Determine the (X, Y) coordinate at the center of the cell enclosing the given text.  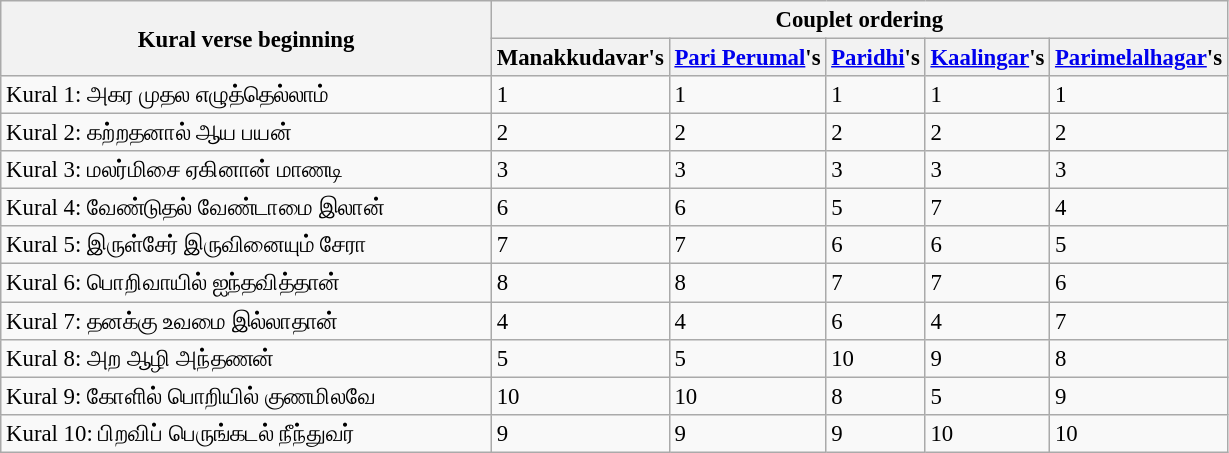
Kural 10: பிறவிப் பெருங்கடல் நீந்துவர் (246, 433)
Paridhi's (876, 58)
Kural 1: அகர முதல எழுத்தெல்லாம் (246, 95)
Manakkudavar's (580, 58)
Kural 3: மலர்மிசை ஏகினான் மாணடி (246, 170)
Kural 2: கற்றதனால் ஆய பயன் (246, 133)
Couplet ordering (859, 20)
Parimelalhagar's (1139, 58)
Kural verse beginning (246, 38)
Kural 6: பொறிவாயில் ஐந்தவித்தான் (246, 283)
Kural 4: வேண்டுதல் வேண்டாமை இலான் (246, 208)
Kural 7: தனக்கு உவமை இல்லாதான் (246, 321)
Kural 5: இருள்சேர் இருவினையும் சேரா (246, 245)
Kural 8: அற ஆழி அந்தணன் (246, 358)
Kural 9: கோளில் பொறியில் குணமிலவே (246, 396)
Kaalingar's (988, 58)
Pari Perumal's (748, 58)
